Determine the (X, Y) coordinate at the center of the cell enclosing the given text.  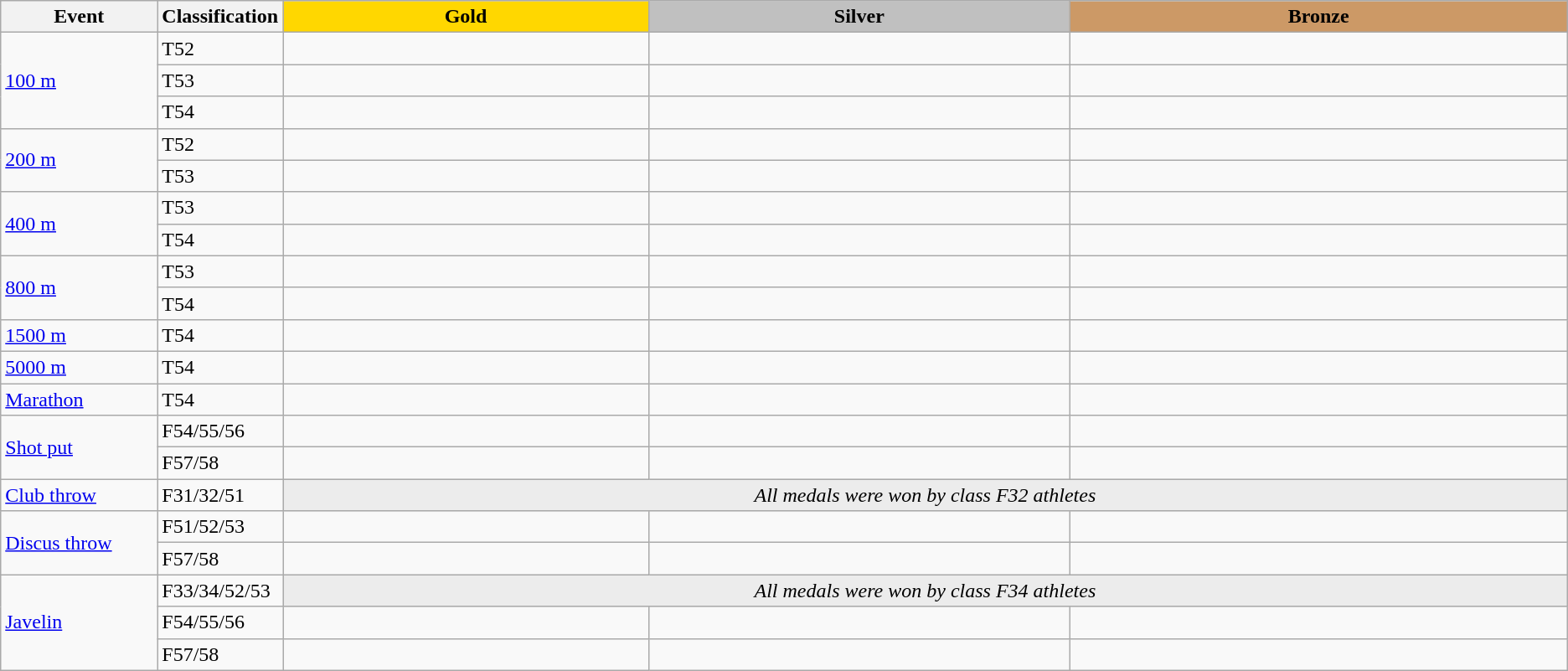
F33/34/52/53 (220, 591)
Marathon (79, 400)
F51/52/53 (220, 527)
F31/32/51 (220, 495)
Discus throw (79, 543)
5000 m (79, 367)
800 m (79, 287)
Bronze (1318, 17)
All medals were won by class F34 athletes (926, 591)
All medals were won by class F32 athletes (926, 495)
Event (79, 17)
100 m (79, 80)
Club throw (79, 495)
200 m (79, 160)
Silver (859, 17)
400 m (79, 224)
Javelin (79, 622)
1500 m (79, 335)
Classification (220, 17)
Shot put (79, 447)
Gold (466, 17)
